Return the [X, Y] coordinate for the center point of the cell that contains the specified text.  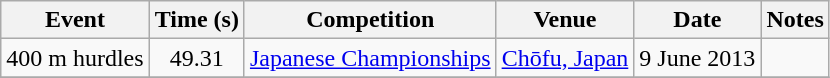
Time (s) [196, 20]
400 m hurdles [75, 58]
Chōfu, Japan [565, 58]
Event [75, 20]
Competition [370, 20]
49.31 [196, 58]
Date [698, 20]
Japanese Championships [370, 58]
Venue [565, 20]
Notes [795, 20]
9 June 2013 [698, 58]
